Output the (x, y) coordinate of the center of the cell containing the given text.  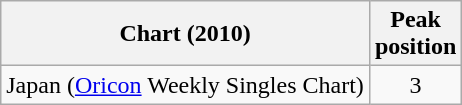
Peakposition (415, 34)
Chart (2010) (186, 34)
3 (415, 85)
Japan (Oricon Weekly Singles Chart) (186, 85)
